Identify which cell holds the provided text, then report its (x, y) central coordinate. 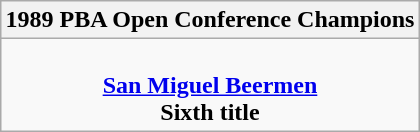
1989 PBA Open Conference Champions (210, 20)
San Miguel Beermen Sixth title (210, 85)
